Scan for the cell matching the given text and deliver its (X, Y) coordinate at center. 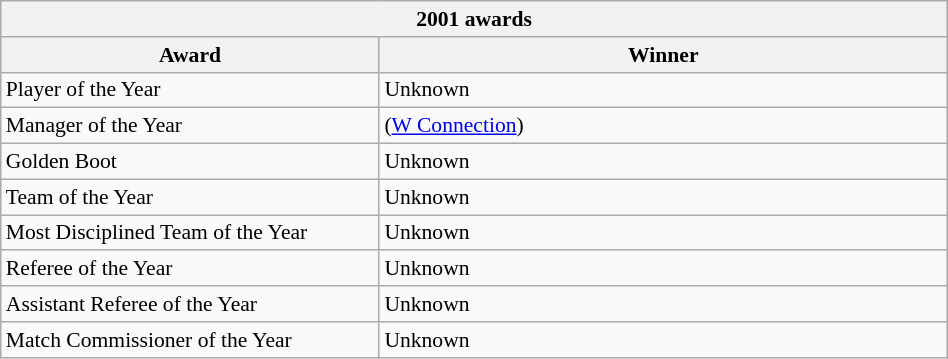
Match Commissioner of the Year (190, 340)
Player of the Year (190, 90)
Referee of the Year (190, 269)
Award (190, 55)
Assistant Referee of the Year (190, 304)
Winner (663, 55)
Manager of the Year (190, 126)
Golden Boot (190, 162)
Most Disciplined Team of the Year (190, 233)
2001 awards (474, 19)
(W Connection) (663, 126)
Team of the Year (190, 197)
